From the cell containing the given text, extract its center point as (x, y) coordinate. 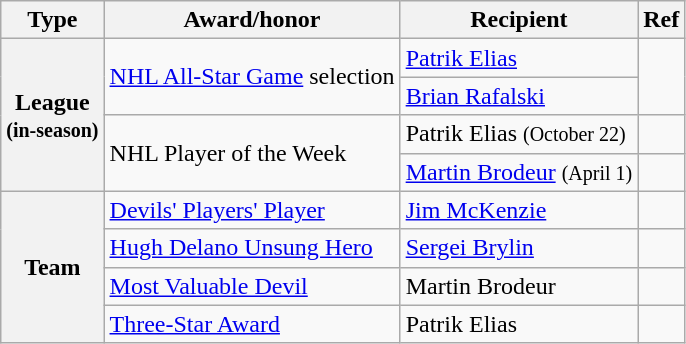
Ref (662, 20)
Sergei Brylin (519, 248)
NHL Player of the Week (252, 153)
Brian Rafalski (519, 96)
Jim McKenzie (519, 210)
Hugh Delano Unsung Hero (252, 248)
Type (52, 20)
Patrik Elias (October 22) (519, 134)
Martin Brodeur (519, 286)
Most Valuable Devil (252, 286)
Three-Star Award (252, 324)
Team (52, 267)
Martin Brodeur (April 1) (519, 172)
NHL All-Star Game selection (252, 77)
League(in-season) (52, 115)
Devils' Players' Player (252, 210)
Award/honor (252, 20)
Recipient (519, 20)
